From the cell containing the given text, extract its center point as [X, Y] coordinate. 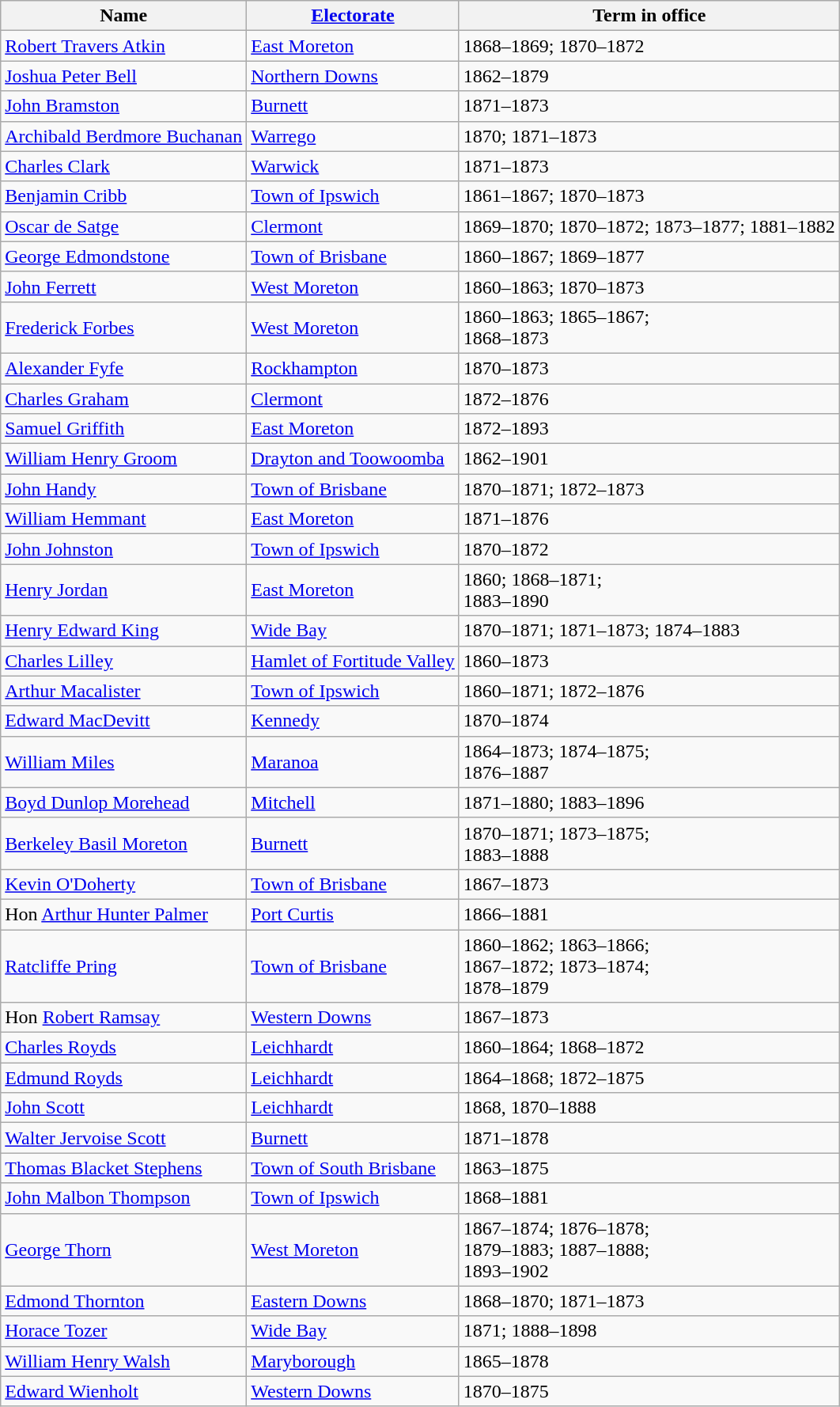
1868–1869; 1870–1872 [649, 46]
1870–1871; 1871–1873; 1874–1883 [649, 631]
Charles Graham [123, 398]
1864–1868; 1872–1875 [649, 1078]
1872–1876 [649, 398]
Edmund Royds [123, 1078]
Hamlet of Fortitude Valley [353, 661]
1870–1872 [649, 549]
Edmond Thornton [123, 1301]
Henry Jordan [123, 590]
Electorate [353, 16]
1866–1881 [649, 914]
Thomas Blacket Stephens [123, 1168]
Arthur Macalister [123, 691]
1872–1893 [649, 429]
1870; 1871–1873 [649, 136]
Archibald Berdmore Buchanan [123, 136]
Charles Royds [123, 1048]
Term in office [649, 16]
John Ferrett [123, 286]
1868–1870; 1871–1873 [649, 1301]
Charles Clark [123, 166]
Joshua Peter Bell [123, 76]
Ratcliffe Pring [123, 965]
1860; 1868–1871;1883–1890 [649, 590]
Hon Robert Ramsay [123, 1018]
1870–1871; 1872–1873 [649, 489]
Edward MacDevitt [123, 721]
Benjamin Cribb [123, 196]
1862–1901 [649, 459]
Warrego [353, 136]
1871; 1888–1898 [649, 1331]
Edward Wienholt [123, 1391]
1870–1875 [649, 1391]
1862–1879 [649, 76]
Maryborough [353, 1361]
Eastern Downs [353, 1301]
1868–1881 [649, 1198]
Port Curtis [353, 914]
Maranoa [353, 761]
Kennedy [353, 721]
William Henry Walsh [123, 1361]
George Edmondstone [123, 256]
1860–1863; 1865–1867;1868–1873 [649, 328]
Warwick [353, 166]
Oscar de Satge [123, 226]
Mitchell [353, 802]
William Miles [123, 761]
Walter Jervoise Scott [123, 1138]
Rockhampton [353, 368]
1871–1878 [649, 1138]
George Thorn [123, 1250]
1865–1878 [649, 1361]
1860–1862; 1863–1866;1867–1872; 1873–1874;1878–1879 [649, 965]
Horace Tozer [123, 1331]
1860–1871; 1872–1876 [649, 691]
1863–1875 [649, 1168]
1871–1880; 1883–1896 [649, 802]
1867–1874; 1876–1878;1879–1883; 1887–1888;1893–1902 [649, 1250]
1870–1871; 1873–1875;1883–1888 [649, 844]
1870–1873 [649, 368]
Henry Edward King [123, 631]
William Hemmant [123, 519]
Northern Downs [353, 76]
Frederick Forbes [123, 328]
1860–1867; 1869–1877 [649, 256]
Robert Travers Atkin [123, 46]
William Henry Groom [123, 459]
Berkeley Basil Moreton [123, 844]
Alexander Fyfe [123, 368]
Boyd Dunlop Morehead [123, 802]
1864–1873; 1874–1875;1876–1887 [649, 761]
John Bramston [123, 106]
John Johnston [123, 549]
John Handy [123, 489]
Samuel Griffith [123, 429]
John Malbon Thompson [123, 1198]
1870–1874 [649, 721]
Name [123, 16]
Charles Lilley [123, 661]
1860–1864; 1868–1872 [649, 1048]
1860–1863; 1870–1873 [649, 286]
Kevin O'Doherty [123, 884]
1861–1867; 1870–1873 [649, 196]
1860–1873 [649, 661]
John Scott [123, 1108]
Town of South Brisbane [353, 1168]
1869–1870; 1870–1872; 1873–1877; 1881–1882 [649, 226]
1868, 1870–1888 [649, 1108]
1871–1876 [649, 519]
Drayton and Toowoomba [353, 459]
Hon Arthur Hunter Palmer [123, 914]
